Determine the (X, Y) coordinate at the center of the cell enclosing the given text.  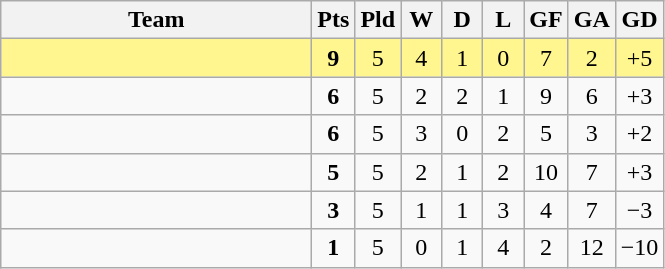
GF (546, 20)
GA (592, 20)
−10 (640, 248)
GD (640, 20)
10 (546, 172)
12 (592, 248)
L (504, 20)
+2 (640, 134)
W (422, 20)
−3 (640, 210)
Pld (378, 20)
+5 (640, 58)
Team (156, 20)
D (462, 20)
Pts (334, 20)
